Identify which cell holds the provided text, then report its [x, y] central coordinate. 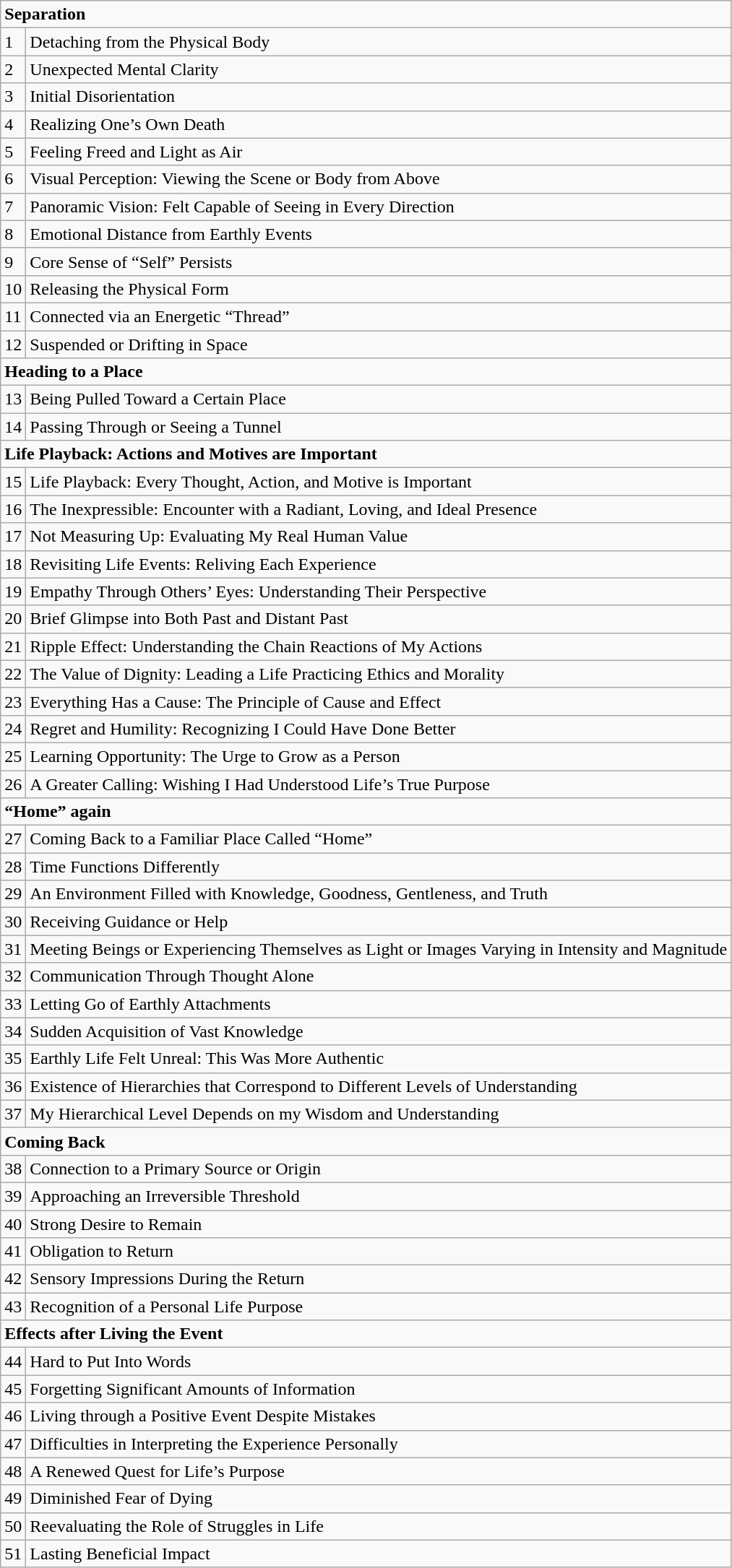
34 [13, 1031]
Letting Go of Earthly Attachments [379, 1004]
Sudden Acquisition of Vast Knowledge [379, 1031]
2 [13, 69]
16 [13, 509]
Difficulties in Interpreting the Experience Personally [379, 1444]
19 [13, 592]
Coming Back to a Familiar Place Called “Home” [379, 839]
6 [13, 179]
Realizing One’s Own Death [379, 124]
28 [13, 867]
Recognition of a Personal Life Purpose [379, 1307]
1 [13, 42]
“Home” again [366, 812]
Strong Desire to Remain [379, 1224]
24 [13, 729]
My Hierarchical Level Depends on my Wisdom and Understanding [379, 1114]
Separation [366, 14]
35 [13, 1059]
Heading to a Place [366, 372]
9 [13, 261]
Regret and Humility: Recognizing I Could Have Done Better [379, 729]
Being Pulled Toward a Certain Place [379, 399]
Obligation to Return [379, 1252]
Empathy Through Others’ Eyes: Understanding Their Perspective [379, 592]
18 [13, 564]
Sensory Impressions During the Return [379, 1279]
44 [13, 1361]
36 [13, 1086]
Revisiting Life Events: Reliving Each Experience [379, 564]
10 [13, 289]
26 [13, 784]
Detaching from the Physical Body [379, 42]
Reevaluating the Role of Struggles in Life [379, 1526]
Life Playback: Actions and Motives are Important [366, 454]
Unexpected Mental Clarity [379, 69]
A Renewed Quest for Life’s Purpose [379, 1471]
11 [13, 316]
Coming Back [366, 1141]
Diminished Fear of Dying [379, 1499]
40 [13, 1224]
29 [13, 894]
5 [13, 152]
37 [13, 1114]
15 [13, 482]
4 [13, 124]
30 [13, 922]
Existence of Hierarchies that Correspond to Different Levels of Understanding [379, 1086]
50 [13, 1526]
Meeting Beings or Experiencing Themselves as Light or Images Varying in Intensity and Magnitude [379, 949]
51 [13, 1554]
Receiving Guidance or Help [379, 922]
23 [13, 701]
Life Playback: Every Thought, Action, and Motive is Important [379, 482]
13 [13, 399]
Core Sense of “Self” Persists [379, 261]
Forgetting Significant Amounts of Information [379, 1389]
Lasting Beneficial Impact [379, 1554]
Hard to Put Into Words [379, 1361]
Suspended or Drifting in Space [379, 345]
38 [13, 1169]
39 [13, 1196]
Effects after Living the Event [366, 1334]
21 [13, 646]
An Environment Filled with Knowledge, Goodness, Gentleness, and Truth [379, 894]
25 [13, 756]
Passing Through or Seeing a Tunnel [379, 427]
Visual Perception: Viewing the Scene or Body from Above [379, 179]
27 [13, 839]
Communication Through Thought Alone [379, 976]
Not Measuring Up: Evaluating My Real Human Value [379, 537]
A Greater Calling: Wishing I Had Understood Life’s True Purpose [379, 784]
7 [13, 207]
Connected via an Energetic “Thread” [379, 316]
22 [13, 674]
48 [13, 1471]
Brief Glimpse into Both Past and Distant Past [379, 619]
Living through a Positive Event Despite Mistakes [379, 1416]
20 [13, 619]
14 [13, 427]
Feeling Freed and Light as Air [379, 152]
Everything Has a Cause: The Principle of Cause and Effect [379, 701]
31 [13, 949]
The Value of Dignity: Leading a Life Practicing Ethics and Morality [379, 674]
Emotional Distance from Earthly Events [379, 234]
Connection to a Primary Source or Origin [379, 1169]
41 [13, 1252]
33 [13, 1004]
Time Functions Differently [379, 867]
42 [13, 1279]
Approaching an Irreversible Threshold [379, 1196]
Earthly Life Felt Unreal: This Was More Authentic [379, 1059]
12 [13, 345]
Ripple Effect: Understanding the Chain Reactions of My Actions [379, 646]
Learning Opportunity: The Urge to Grow as a Person [379, 756]
Releasing the Physical Form [379, 289]
45 [13, 1389]
3 [13, 97]
49 [13, 1499]
43 [13, 1307]
Initial Disorientation [379, 97]
Panoramic Vision: Felt Capable of Seeing in Every Direction [379, 207]
32 [13, 976]
46 [13, 1416]
8 [13, 234]
The Inexpressible: Encounter with a Radiant, Loving, and Ideal Presence [379, 509]
17 [13, 537]
47 [13, 1444]
